Locate the cell with the specified text and output its (X, Y) center coordinate. 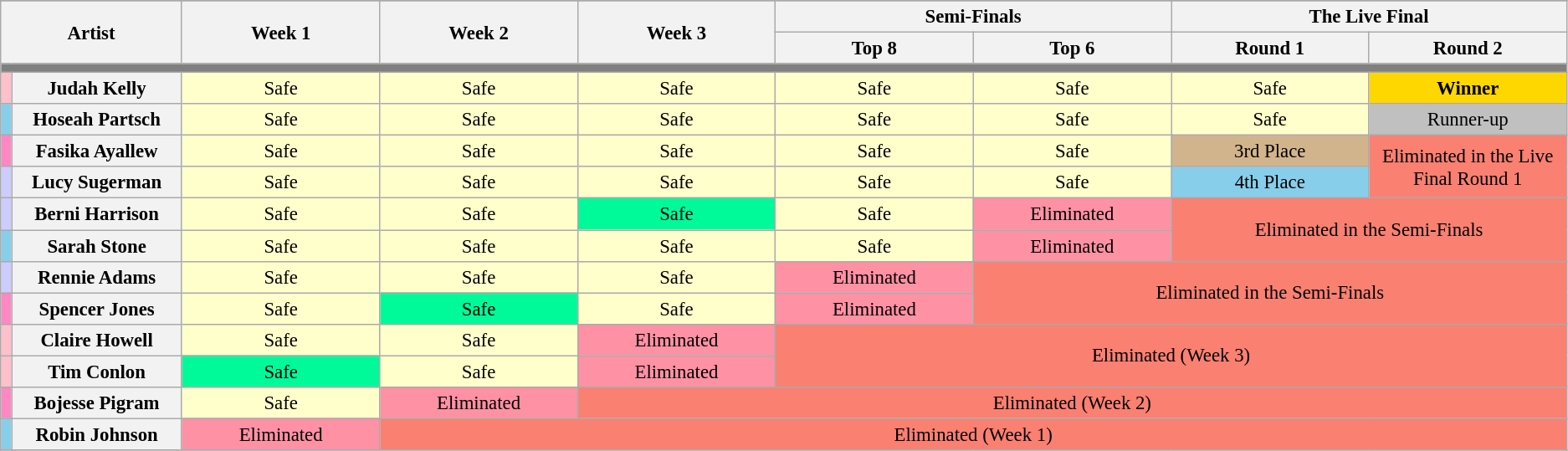
Rennie Adams (97, 277)
Round 1 (1270, 49)
The Live Final (1369, 17)
Robin Johnson (97, 434)
Lucy Sugerman (97, 183)
4th Place (1270, 183)
Top 6 (1072, 49)
Week 2 (479, 32)
Eliminated (Week 2) (1072, 403)
Week 3 (676, 32)
Artist (92, 32)
Eliminated in the Live Final Round 1 (1468, 167)
Judah Kelly (97, 89)
Round 2 (1468, 49)
Week 1 (280, 32)
Hoseah Partsch (97, 120)
Berni Harrison (97, 214)
Fasika Ayallew (97, 151)
Tim Conlon (97, 372)
Eliminated (Week 3) (1171, 355)
Eliminated (Week 1) (974, 434)
Winner (1468, 89)
Semi-Finals (974, 17)
Sarah Stone (97, 246)
Runner-up (1468, 120)
Spencer Jones (97, 309)
Claire Howell (97, 340)
Top 8 (874, 49)
3rd Place (1270, 151)
Bojesse Pigram (97, 403)
